Return [X, Y] of the center of cell containing provided text 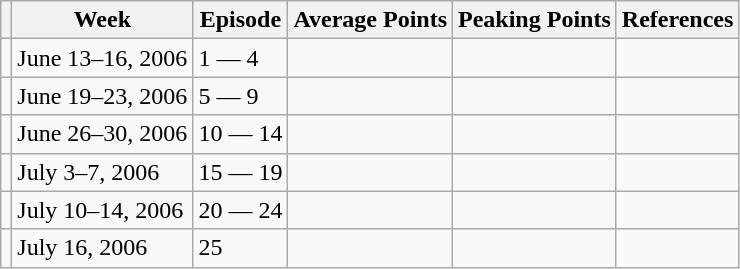
References [678, 20]
Episode [240, 20]
25 [240, 248]
1 — 4 [240, 58]
Week [102, 20]
10 — 14 [240, 134]
Average Points [370, 20]
15 — 19 [240, 172]
July 16, 2006 [102, 248]
5 — 9 [240, 96]
June 13–16, 2006 [102, 58]
Peaking Points [535, 20]
June 26–30, 2006 [102, 134]
July 10–14, 2006 [102, 210]
20 — 24 [240, 210]
June 19–23, 2006 [102, 96]
July 3–7, 2006 [102, 172]
